From the cell containing the given text, extract its center point as (X, Y) coordinate. 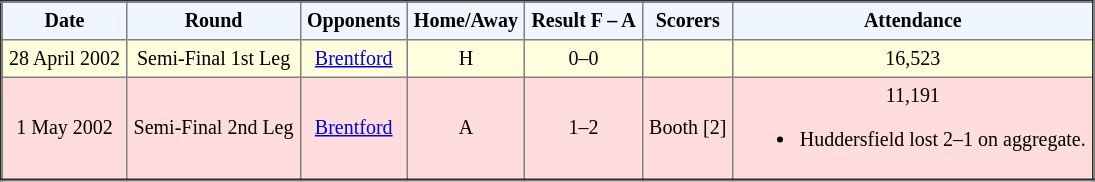
Opponents (354, 21)
Scorers (688, 21)
A (466, 128)
Round (214, 21)
Date (64, 21)
Home/Away (466, 21)
Semi-Final 2nd Leg (214, 128)
1–2 (584, 128)
Result F – A (584, 21)
Semi-Final 1st Leg (214, 59)
1 May 2002 (64, 128)
Booth [2] (688, 128)
16,523 (913, 59)
11,191Huddersfield lost 2–1 on aggregate. (913, 128)
Attendance (913, 21)
0–0 (584, 59)
H (466, 59)
28 April 2002 (64, 59)
